Return (x, y) of the center of cell containing provided text 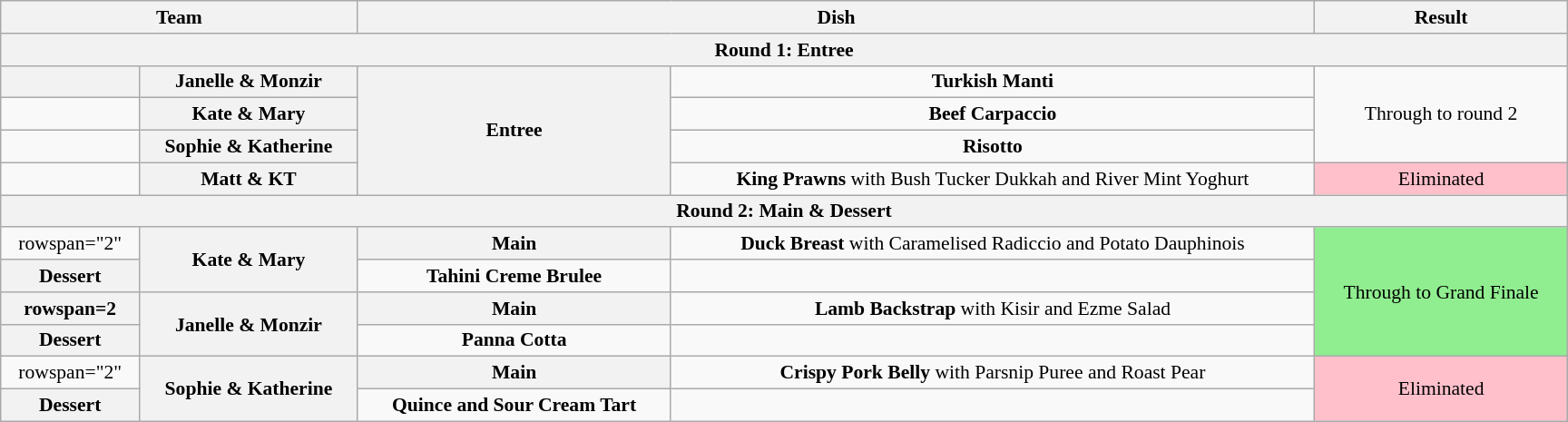
Result (1441, 17)
Dish (837, 17)
Entree (514, 130)
Through to round 2 (1441, 114)
Round 2: Main & Dessert (784, 211)
Round 1: Entree (784, 50)
King Prawns with Bush Tucker Dukkah and River Mint Yoghurt (993, 179)
Crispy Pork Belly with Parsnip Puree and Roast Pear (993, 373)
Turkish Manti (993, 82)
Duck Breast with Caramelised Radiccio and Potato Dauphinois (993, 244)
rowspan=2 (71, 309)
Tahini Creme Brulee (514, 276)
Team (180, 17)
Through to Grand Finale (1441, 292)
Beef Carpaccio (993, 114)
Panna Cotta (514, 340)
Risotto (993, 147)
Matt & KT (249, 179)
Quince and Sour Cream Tart (514, 406)
Lamb Backstrap with Kisir and Ezme Salad (993, 309)
